Provide the [X, Y] coordinate of the cell's center where the given text is located.  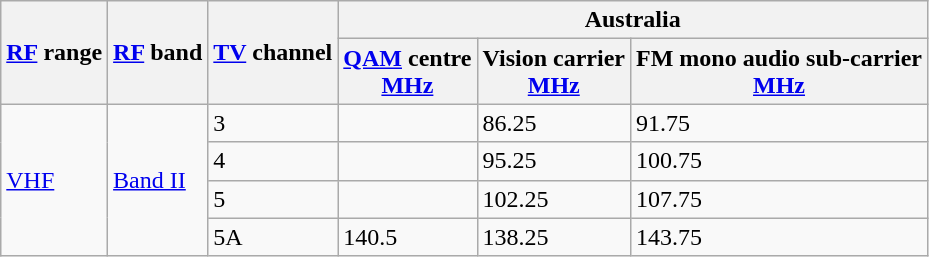
100.75 [778, 161]
RF range [54, 52]
5 [273, 199]
QAM centreMHz [408, 72]
RF band [158, 52]
FM mono audio sub-carrierMHz [778, 72]
95.25 [554, 161]
Band II [158, 180]
138.25 [554, 237]
3 [273, 123]
91.75 [778, 123]
4 [273, 161]
TV channel [273, 52]
143.75 [778, 237]
VHF [54, 180]
Vision carrierMHz [554, 72]
107.75 [778, 199]
86.25 [554, 123]
5A [273, 237]
140.5 [408, 237]
Australia [633, 20]
102.25 [554, 199]
